Return the (x, y) coordinate for the center point of the cell that contains the specified text.  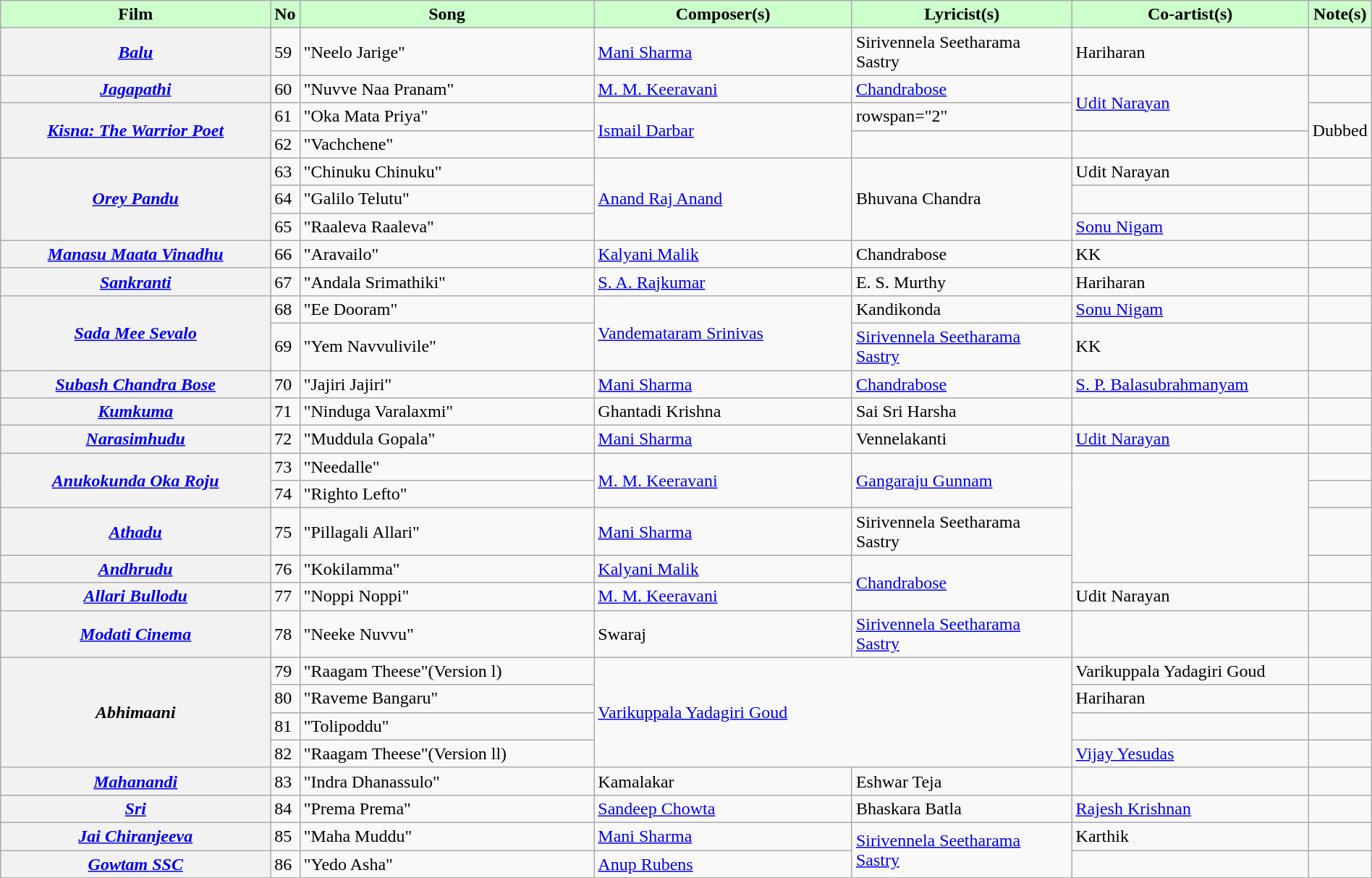
60 (285, 89)
Karthik (1190, 836)
Anand Raj Anand (724, 199)
S. A. Rajkumar (724, 282)
70 (285, 384)
79 (285, 671)
Sai Sri Harsha (962, 412)
Jagapathi (136, 89)
"Raveme Bangaru" (447, 698)
"Prema Prema" (447, 809)
Rajesh Krishnan (1190, 809)
"Righto Lefto" (447, 494)
Kandikonda (962, 309)
Note(s) (1340, 14)
"Kokilamma" (447, 569)
"Indra Dhanassulo" (447, 781)
Manasu Maata Vinadhu (136, 254)
Vennelakanti (962, 439)
"Noppi Noppi" (447, 596)
"Vachchene" (447, 144)
61 (285, 117)
"Tolipoddu" (447, 726)
Vijay Yesudas (1190, 754)
"Neeke Nuvvu" (447, 634)
Orey Pandu (136, 199)
"Neelo Jarige" (447, 52)
84 (285, 809)
Co-artist(s) (1190, 14)
"Chinuku Chinuku" (447, 172)
82 (285, 754)
66 (285, 254)
"Raagam Theese"(Version ll) (447, 754)
Kamalakar (724, 781)
"Aravailo" (447, 254)
74 (285, 494)
Andhrudu (136, 569)
Abhimaani (136, 712)
65 (285, 227)
Jai Chiranjeeva (136, 836)
"Galilo Telutu" (447, 199)
Subash Chandra Bose (136, 384)
Composer(s) (724, 14)
77 (285, 596)
Swaraj (724, 634)
86 (285, 864)
"Raagam Theese"(Version l) (447, 671)
"Yem Navvulivile" (447, 346)
72 (285, 439)
Ismail Darbar (724, 130)
75 (285, 531)
85 (285, 836)
Gangaraju Gunnam (962, 481)
E. S. Murthy (962, 282)
"Raaleva Raaleva" (447, 227)
"Ninduga Varalaxmi" (447, 412)
73 (285, 467)
Lyricist(s) (962, 14)
rowspan="2" (962, 117)
"Jajiri Jajiri" (447, 384)
Bhaskara Batla (962, 809)
"Yedo Asha" (447, 864)
59 (285, 52)
Sandeep Chowta (724, 809)
67 (285, 282)
80 (285, 698)
"Ee Dooram" (447, 309)
"Nuvve Naa Pranam" (447, 89)
Eshwar Teja (962, 781)
"Needalle" (447, 467)
Mahanandi (136, 781)
"Muddula Gopala" (447, 439)
Kisna: The Warrior Poet (136, 130)
Narasimhudu (136, 439)
62 (285, 144)
No (285, 14)
76 (285, 569)
"Maha Muddu" (447, 836)
Allari Bullodu (136, 596)
Anup Rubens (724, 864)
Song (447, 14)
Gowtam SSC (136, 864)
Athadu (136, 531)
"Oka Mata Priya" (447, 117)
"Pillagali Allari" (447, 531)
71 (285, 412)
Bhuvana Chandra (962, 199)
S. P. Balasubrahmanyam (1190, 384)
Dubbed (1340, 130)
83 (285, 781)
64 (285, 199)
Vandemataram Srinivas (724, 333)
Ghantadi Krishna (724, 412)
63 (285, 172)
69 (285, 346)
"Andala Srimathiki" (447, 282)
Kumkuma (136, 412)
78 (285, 634)
Sri (136, 809)
Balu (136, 52)
81 (285, 726)
Modati Cinema (136, 634)
Sankranti (136, 282)
Anukokunda Oka Roju (136, 481)
Sada Mee Sevalo (136, 333)
Film (136, 14)
68 (285, 309)
